Locate the cell with the specified text and output its [x, y] center coordinate. 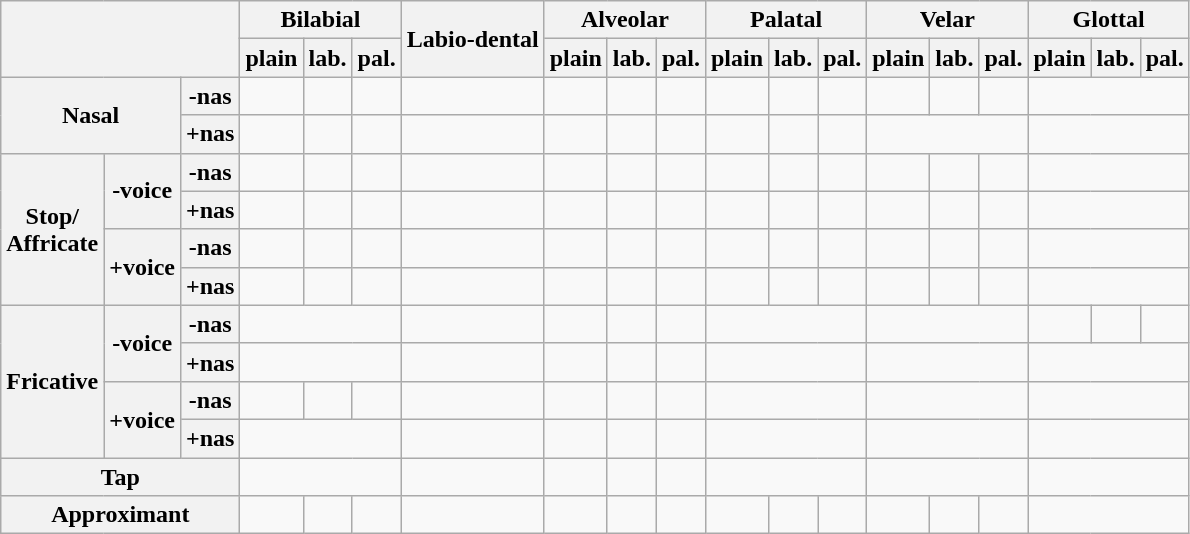
Fricative [52, 381]
Labio-dental [472, 39]
Palatal [786, 20]
Velar [948, 20]
Nasal [91, 115]
Stop/Affricate [52, 229]
Alveolar [624, 20]
Approximant [120, 515]
Glottal [1108, 20]
Tap [120, 477]
Bilabial [320, 20]
